Provide the (x, y) coordinate of the cell's center where the given text is located.  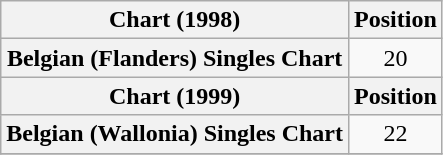
Belgian (Flanders) Singles Chart (175, 58)
20 (396, 58)
Belgian (Wallonia) Singles Chart (175, 134)
Chart (1998) (175, 20)
22 (396, 134)
Chart (1999) (175, 96)
